Output the [X, Y] coordinate of the center of the cell containing the given text.  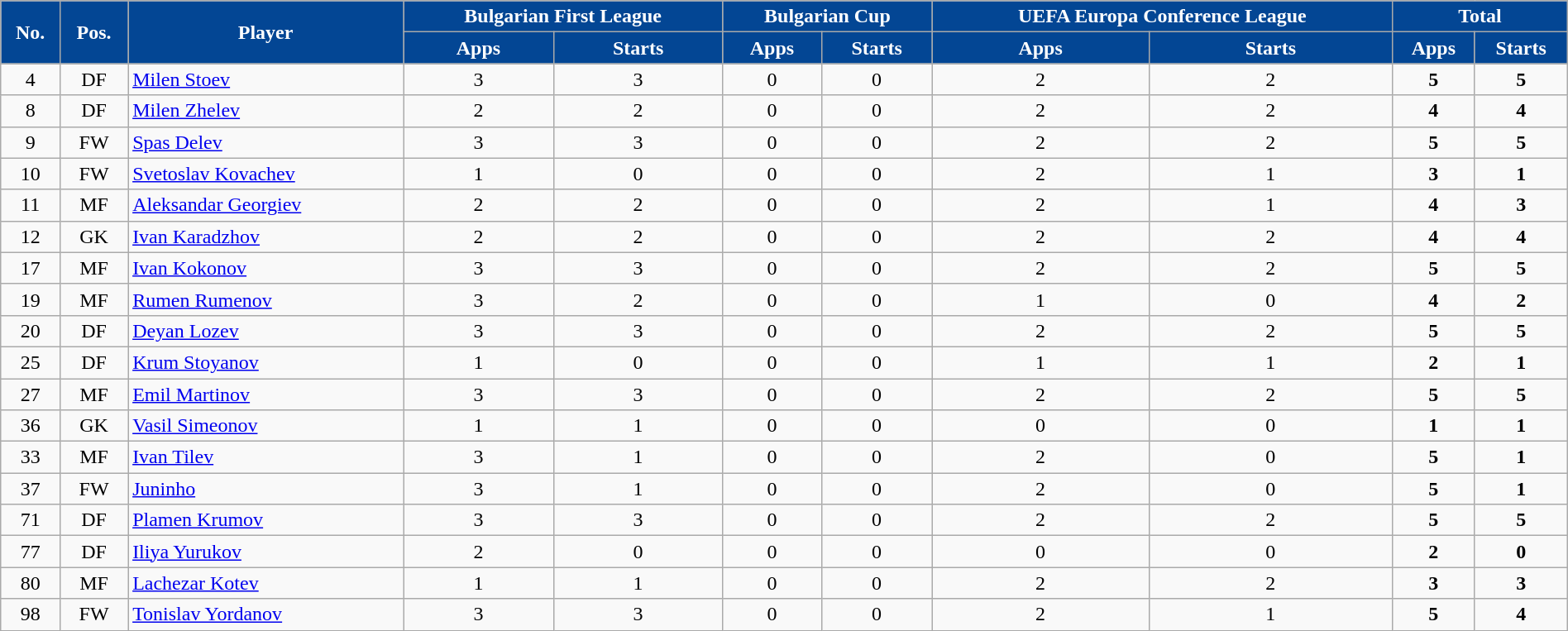
Vasil Simeonov [266, 426]
10 [31, 174]
19 [31, 299]
Player [266, 32]
8 [31, 111]
71 [31, 520]
Milen Stoev [266, 79]
Bulgarian Cup [827, 17]
Krum Stoyanov [266, 362]
Emil Martinov [266, 394]
Total [1480, 17]
Bulgarian First League [563, 17]
33 [31, 457]
Iliya Yurukov [266, 552]
80 [31, 583]
37 [31, 489]
77 [31, 552]
Milen Zhelev [266, 111]
9 [31, 142]
Plamen Krumov [266, 520]
Ivan Tilev [266, 457]
Tonislav Yordanov [266, 614]
17 [31, 268]
Rumen Rumenov [266, 299]
No. [31, 32]
27 [31, 394]
Lachezar Kotev [266, 583]
12 [31, 237]
36 [31, 426]
Ivan Kokonov [266, 268]
Deyan Lozev [266, 331]
Svetoslav Kovachev [266, 174]
Ivan Karadzhov [266, 237]
Spas Delev [266, 142]
20 [31, 331]
25 [31, 362]
Aleksandar Georgiev [266, 205]
UEFA Europa Conference League [1162, 17]
11 [31, 205]
98 [31, 614]
Juninho [266, 489]
Pos. [94, 32]
